From the cell containing the given text, extract its center point as [x, y] coordinate. 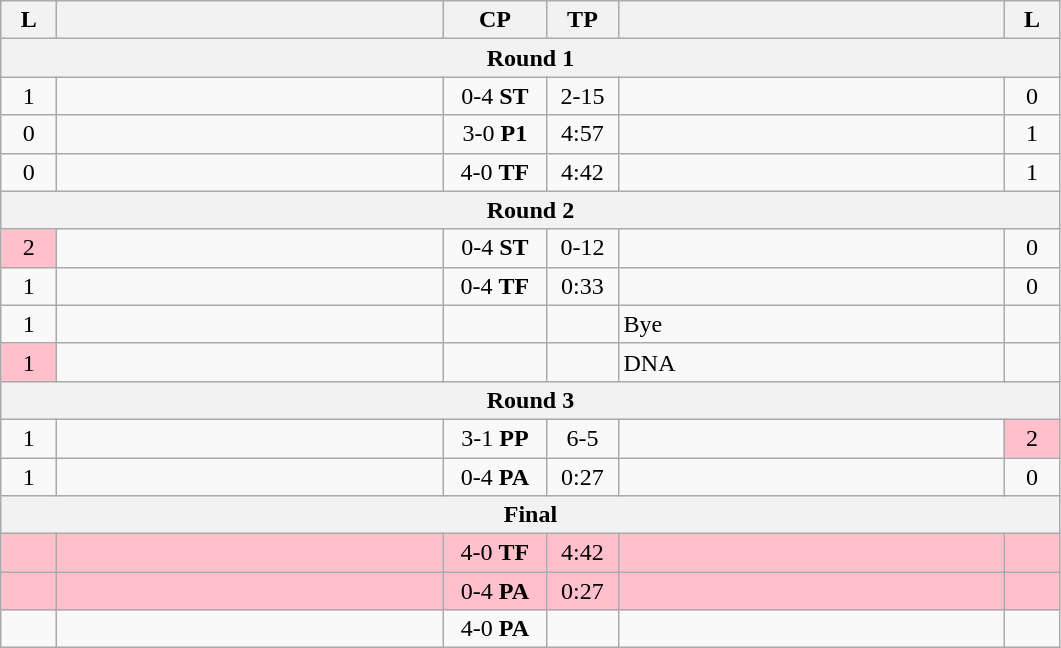
0:33 [582, 286]
3-0 P1 [495, 134]
0-4 TF [495, 286]
2-15 [582, 96]
6-5 [582, 438]
0-12 [582, 248]
Round 1 [530, 58]
Bye [811, 324]
TP [582, 20]
DNA [811, 362]
4:57 [582, 134]
Round 3 [530, 400]
Final [530, 515]
CP [495, 20]
Round 2 [530, 210]
3-1 PP [495, 438]
4-0 PA [495, 629]
